Locate the cell with the specified text and output its (x, y) center coordinate. 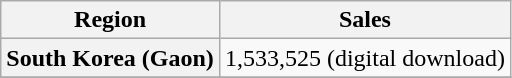
1,533,525 (digital download) (364, 58)
Region (110, 20)
Sales (364, 20)
South Korea (Gaon) (110, 58)
